Identify which cell holds the provided text, then report its [x, y] central coordinate. 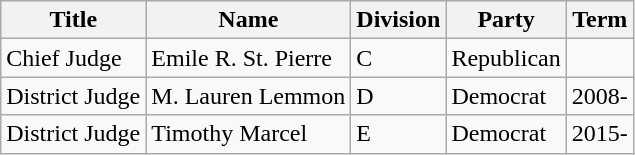
E [398, 134]
C [398, 58]
Emile R. St. Pierre [248, 58]
2008- [600, 96]
2015- [600, 134]
Chief Judge [74, 58]
D [398, 96]
Party [506, 20]
M. Lauren Lemmon [248, 96]
Division [398, 20]
Title [74, 20]
Name [248, 20]
Term [600, 20]
Republican [506, 58]
Timothy Marcel [248, 134]
